Scan for the cell matching the given text and deliver its (x, y) coordinate at center. 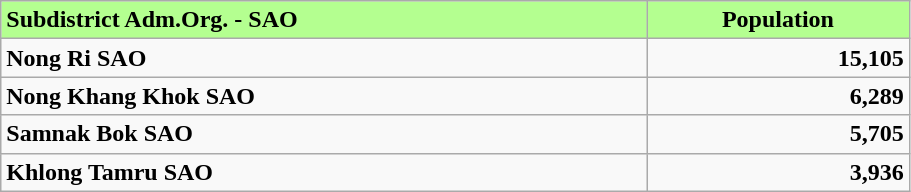
6,289 (778, 96)
15,105 (778, 58)
Nong Ri SAO (324, 58)
3,936 (778, 172)
Nong Khang Khok SAO (324, 96)
5,705 (778, 134)
Subdistrict Adm.Org. - SAO (324, 20)
Population (778, 20)
Khlong Tamru SAO (324, 172)
Samnak Bok SAO (324, 134)
